Scan for the cell matching the given text and deliver its (X, Y) coordinate at center. 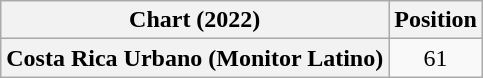
61 (436, 58)
Costa Rica Urbano (Monitor Latino) (195, 58)
Position (436, 20)
Chart (2022) (195, 20)
